From the cell containing the given text, extract its center point as [X, Y] coordinate. 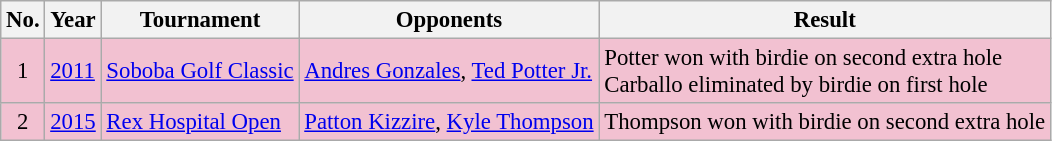
2011 [73, 72]
Potter won with birdie on second extra holeCarballo eliminated by birdie on first hole [825, 72]
Result [825, 20]
Soboba Golf Classic [200, 72]
Rex Hospital Open [200, 122]
Andres Gonzales, Ted Potter Jr. [449, 72]
2 [23, 122]
Tournament [200, 20]
Opponents [449, 20]
No. [23, 20]
Thompson won with birdie on second extra hole [825, 122]
Year [73, 20]
Patton Kizzire, Kyle Thompson [449, 122]
1 [23, 72]
2015 [73, 122]
